Return [x, y] of the center of cell containing provided text 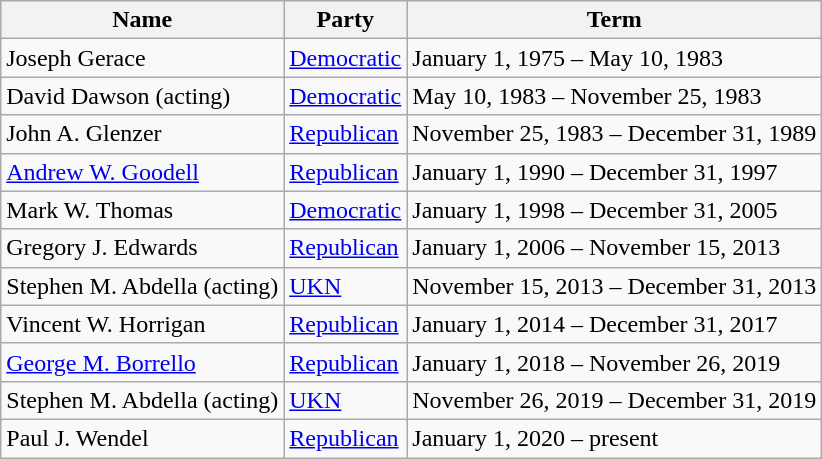
David Dawson (acting) [142, 96]
May 10, 1983 – November 25, 1983 [614, 96]
John A. Glenzer [142, 134]
Andrew W. Goodell [142, 172]
Joseph Gerace [142, 58]
November 26, 2019 – December 31, 2019 [614, 400]
January 1, 2006 – November 15, 2013 [614, 248]
November 25, 1983 – December 31, 1989 [614, 134]
January 1, 2018 – November 26, 2019 [614, 362]
Gregory J. Edwards [142, 248]
January 1, 1998 – December 31, 2005 [614, 210]
Mark W. Thomas [142, 210]
January 1, 1990 – December 31, 1997 [614, 172]
Vincent W. Horrigan [142, 324]
January 1, 2020 – present [614, 438]
November 15, 2013 – December 31, 2013 [614, 286]
January 1, 1975 – May 10, 1983 [614, 58]
Term [614, 20]
Name [142, 20]
Party [346, 20]
George M. Borrello [142, 362]
Paul J. Wendel [142, 438]
January 1, 2014 – December 31, 2017 [614, 324]
